Pinpoint the cell where the given text exists, returning its [X, Y] midpoint coordinate. 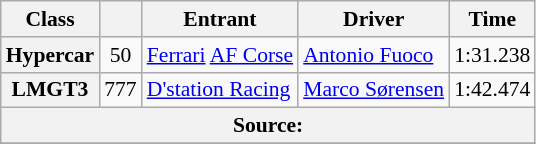
1:31.238 [492, 55]
Class [50, 19]
Time [492, 19]
Marco Sørensen [374, 90]
D'station Racing [220, 90]
50 [120, 55]
Antonio Fuoco [374, 55]
Driver [374, 19]
Source: [268, 126]
1:42.474 [492, 90]
Entrant [220, 19]
Ferrari AF Corse [220, 55]
Hypercar [50, 55]
LMGT3 [50, 90]
777 [120, 90]
